Find where the given text appears and provide that cell's center as (X, Y) coordinate. 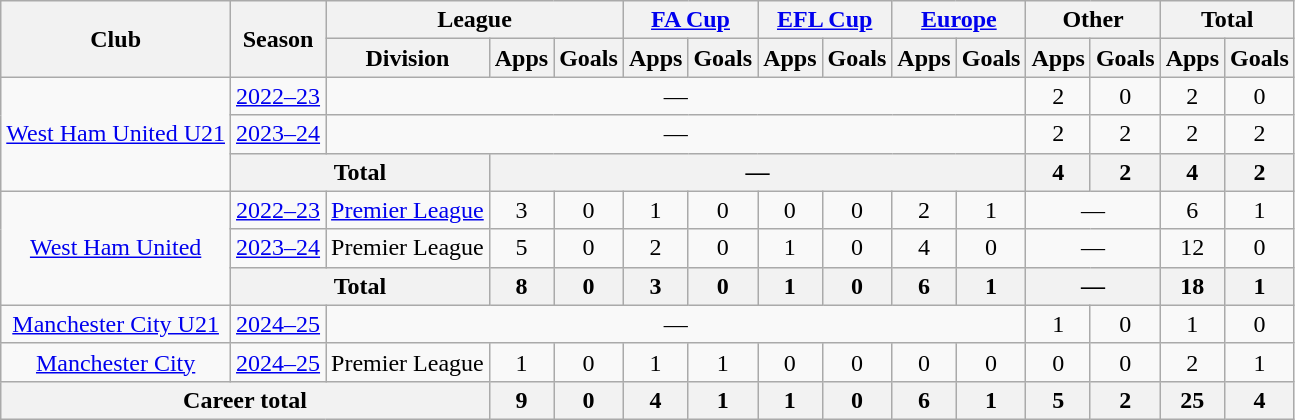
25 (1192, 400)
West Ham United U21 (116, 134)
8 (521, 286)
FA Cup (690, 20)
9 (521, 400)
18 (1192, 286)
Europe (959, 20)
League (475, 20)
Other (1093, 20)
12 (1192, 248)
EFL Cup (825, 20)
Division (408, 58)
Club (116, 39)
West Ham United (116, 248)
Career total (245, 400)
Manchester City (116, 362)
Manchester City U21 (116, 324)
Season (278, 39)
